From the cell containing the given text, extract its center point as (X, Y) coordinate. 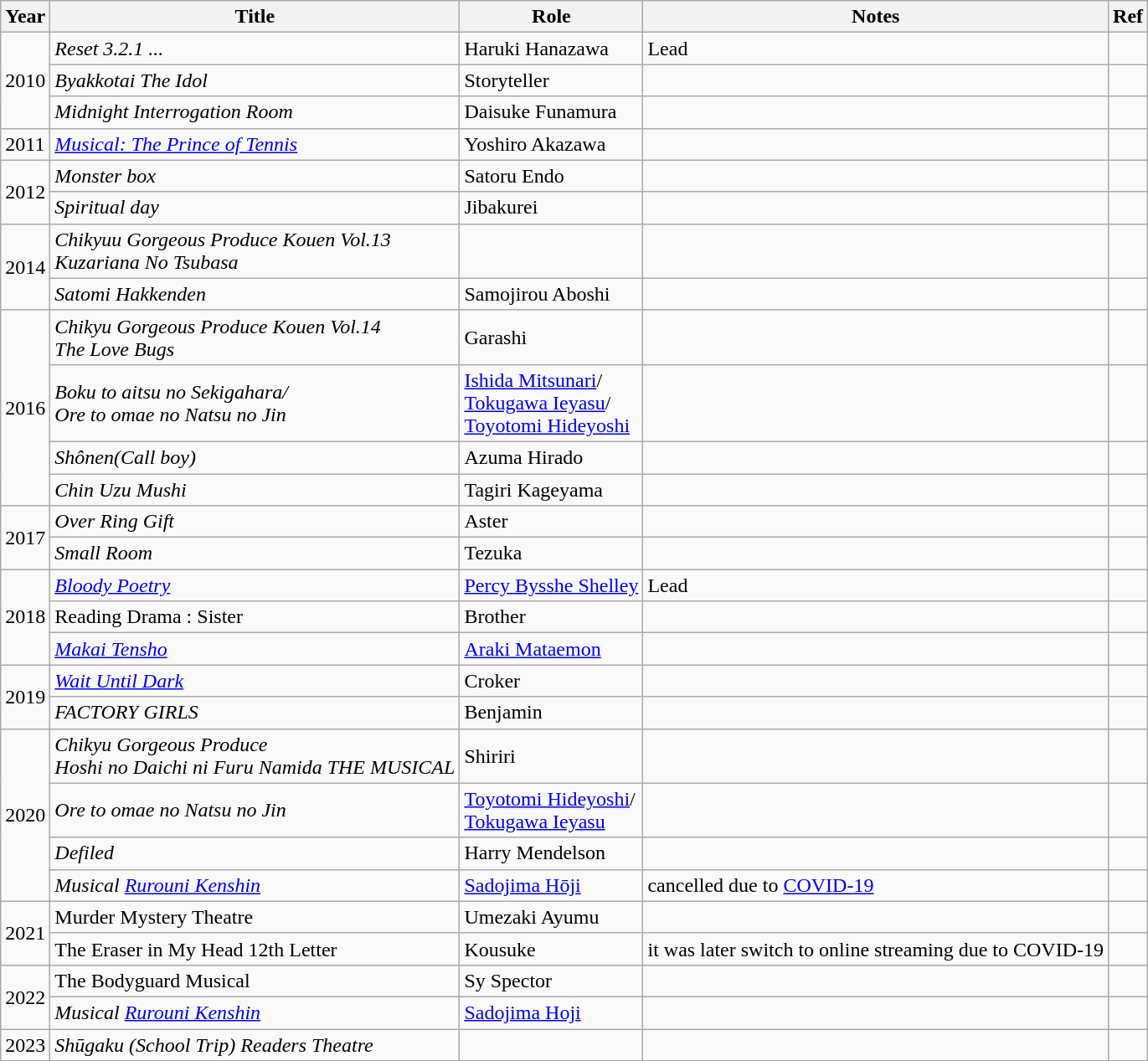
Small Room (255, 554)
2021 (25, 933)
Defiled (255, 853)
Role (551, 17)
Benjamin (551, 713)
Samojirou Aboshi (551, 294)
Jibakurei (551, 208)
Sadojima Hoji (551, 1012)
Shūgaku (School Trip) Readers Theatre (255, 1044)
Araki Mataemon (551, 649)
Byakkotai The Idol (255, 80)
Tagiri Kageyama (551, 490)
Satoru Endo (551, 176)
Ref (1129, 17)
it was later switch to online streaming due to COVID-19 (876, 949)
Brother (551, 617)
2010 (25, 80)
Ishida Mitsunari/Tokugawa Ieyasu/Toyotomi Hideyoshi (551, 403)
2020 (25, 815)
Midnight Interrogation Room (255, 112)
Tezuka (551, 554)
Boku to aitsu no Sekigahara/Ore to omae no Natsu no Jin (255, 403)
Umezaki Ayumu (551, 917)
Makai Tensho (255, 649)
The Bodyguard Musical (255, 981)
Storyteller (551, 80)
Reset 3.2.1 ... (255, 49)
Ore to omae no Natsu no Jin (255, 811)
Chikyuu Gorgeous Produce Kouen Vol.13Kuzariana No Tsubasa (255, 251)
Shônen(Call boy) (255, 457)
Wait Until Dark (255, 681)
Daisuke Funamura (551, 112)
Monster box (255, 176)
FACTORY GIRLS (255, 713)
2019 (25, 697)
Title (255, 17)
Musical: The Prince of Tennis (255, 144)
Spiritual day (255, 208)
2018 (25, 617)
Chikyu Gorgeous Produce Kouen Vol.14The Love Bugs (255, 337)
Satomi Hakkenden (255, 294)
Year (25, 17)
2022 (25, 997)
Croker (551, 681)
cancelled due to COVID-19 (876, 885)
The Eraser in My Head 12th Letter (255, 949)
Garashi (551, 337)
Murder Mystery Theatre (255, 917)
Aster (551, 522)
Sadojima Hōji (551, 885)
Chikyu Gorgeous ProduceHoshi no Daichi ni Furu Namida THE MUSICAL (255, 755)
Sy Spector (551, 981)
Kousuke (551, 949)
Toyotomi Hideyoshi/Tokugawa Ieyasu (551, 811)
Chin Uzu Mushi (255, 490)
2011 (25, 144)
Harry Mendelson (551, 853)
Notes (876, 17)
Percy Bysshe Shelley (551, 585)
Azuma Hirado (551, 457)
Shiriri (551, 755)
Haruki Hanazawa (551, 49)
Reading Drama : Sister (255, 617)
Yoshiro Akazawa (551, 144)
2023 (25, 1044)
Over Ring Gift (255, 522)
2017 (25, 538)
Bloody Poetry (255, 585)
2016 (25, 407)
2014 (25, 266)
2012 (25, 192)
